From the cell containing the given text, extract its center point as (X, Y) coordinate. 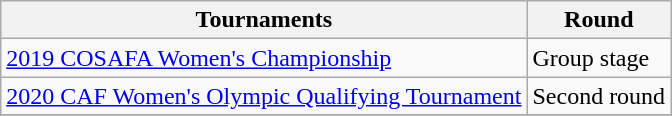
2019 COSAFA Women's Championship (264, 58)
2020 CAF Women's Olympic Qualifying Tournament (264, 96)
Group stage (599, 58)
Tournaments (264, 20)
Round (599, 20)
Second round (599, 96)
